Return (x, y) of the center of cell containing provided text 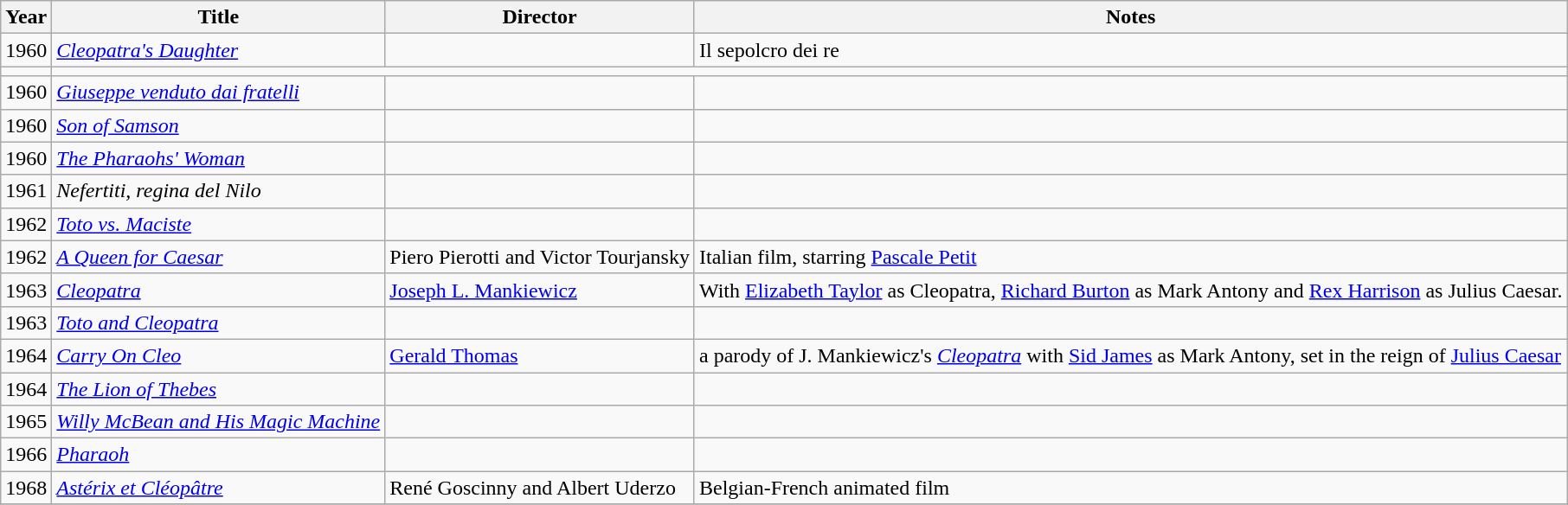
Director (540, 17)
Cleopatra's Daughter (218, 50)
René Goscinny and Albert Uderzo (540, 488)
1961 (26, 191)
The Pharaohs' Woman (218, 158)
Year (26, 17)
The Lion of Thebes (218, 388)
Toto and Cleopatra (218, 323)
Piero Pierotti and Victor Tourjansky (540, 257)
a parody of J. Mankiewicz's Cleopatra with Sid James as Mark Antony, set in the reign of Julius Caesar (1130, 355)
1966 (26, 455)
Astérix et Cléopâtre (218, 488)
Toto vs. Maciste (218, 224)
With Elizabeth Taylor as Cleopatra, Richard Burton as Mark Antony and Rex Harrison as Julius Caesar. (1130, 290)
Giuseppe venduto dai fratelli (218, 93)
Nefertiti, regina del Nilo (218, 191)
Gerald Thomas (540, 355)
Notes (1130, 17)
1965 (26, 422)
Pharaoh (218, 455)
Carry On Cleo (218, 355)
1968 (26, 488)
Son of Samson (218, 125)
Italian film, starring Pascale Petit (1130, 257)
A Queen for Caesar (218, 257)
Belgian-French animated film (1130, 488)
Willy McBean and His Magic Machine (218, 422)
Il sepolcro dei re (1130, 50)
Joseph L. Mankiewicz (540, 290)
Title (218, 17)
Cleopatra (218, 290)
